Scan for the cell matching the given text and deliver its (X, Y) coordinate at center. 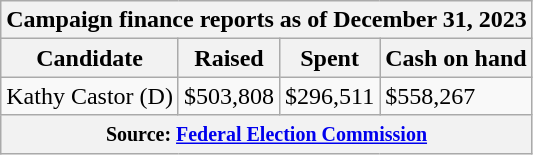
Candidate (90, 58)
Source: Federal Election Commission (266, 134)
$296,511 (330, 96)
Campaign finance reports as of December 31, 2023 (266, 20)
$558,267 (456, 96)
Raised (228, 58)
Spent (330, 58)
Kathy Castor (D) (90, 96)
Cash on hand (456, 58)
$503,808 (228, 96)
